Pinpoint the cell where the given text exists, returning its (x, y) midpoint coordinate. 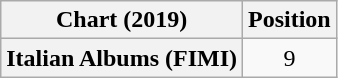
Position (290, 20)
Chart (2019) (122, 20)
9 (290, 58)
Italian Albums (FIMI) (122, 58)
